Find where the given text appears and provide that cell's center as [x, y] coordinate. 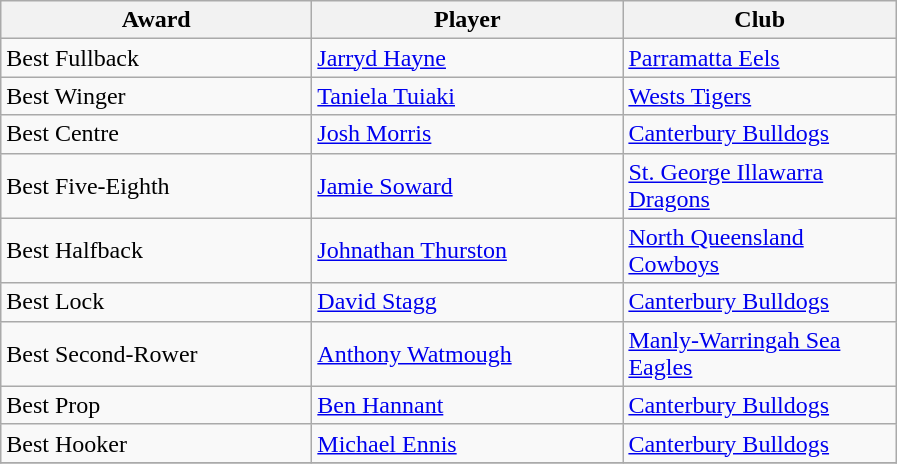
Manly-Warringah Sea Eagles [760, 354]
Parramatta Eels [760, 58]
David Stagg [468, 302]
Award [156, 20]
North Queensland Cowboys [760, 250]
Best Lock [156, 302]
Michael Ennis [468, 443]
Best Centre [156, 134]
Jamie Soward [468, 186]
Anthony Watmough [468, 354]
Best Hooker [156, 443]
Club [760, 20]
Jarryd Hayne [468, 58]
Best Second-Rower [156, 354]
Josh Morris [468, 134]
Best Prop [156, 405]
Johnathan Thurston [468, 250]
Best Fullback [156, 58]
Ben Hannant [468, 405]
Player [468, 20]
Taniela Tuiaki [468, 96]
Wests Tigers [760, 96]
Best Five-Eighth [156, 186]
Best Halfback [156, 250]
Best Winger [156, 96]
St. George Illawarra Dragons [760, 186]
